Locate the cell with the specified text and output its (x, y) center coordinate. 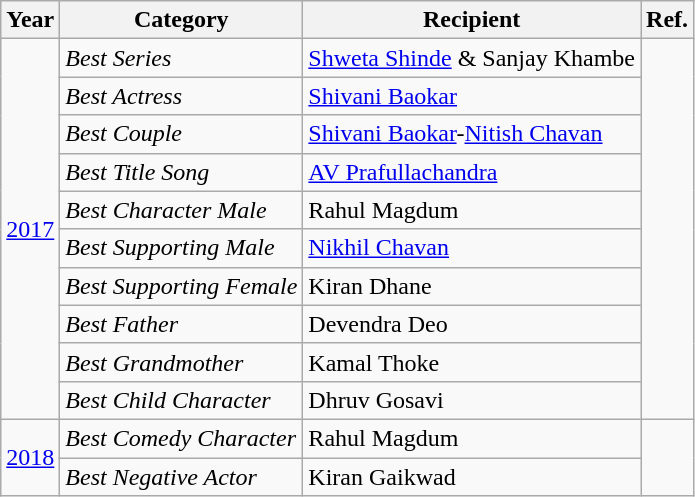
Shivani Baokar (472, 96)
Nikhil Chavan (472, 248)
Year (30, 20)
Best Supporting Female (182, 286)
Best Actress (182, 96)
Kiran Gaikwad (472, 477)
Kamal Thoke (472, 362)
Best Series (182, 58)
Best Supporting Male (182, 248)
Best Comedy Character (182, 438)
Best Grandmother (182, 362)
Best Character Male (182, 210)
Category (182, 20)
Recipient (472, 20)
Shivani Baokar-Nitish Chavan (472, 134)
Best Father (182, 324)
Best Couple (182, 134)
Kiran Dhane (472, 286)
Best Title Song (182, 172)
2017 (30, 230)
Ref. (668, 20)
Best Negative Actor (182, 477)
AV Prafullachandra (472, 172)
Shweta Shinde & Sanjay Khambe (472, 58)
Best Child Character (182, 400)
2018 (30, 457)
Devendra Deo (472, 324)
Dhruv Gosavi (472, 400)
